For the text-containing cell, return its midpoint in (x, y) coordinate format. 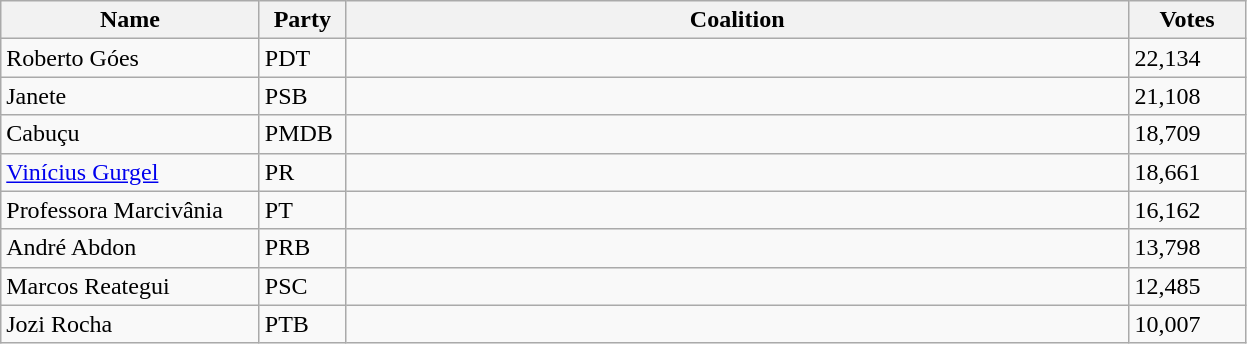
PSB (302, 96)
PT (302, 210)
Roberto Góes (130, 58)
PR (302, 172)
PTB (302, 324)
13,798 (1187, 248)
22,134 (1187, 58)
Cabuçu (130, 134)
Jozi Rocha (130, 324)
18,709 (1187, 134)
10,007 (1187, 324)
Vinícius Gurgel (130, 172)
Coalition (737, 20)
PDT (302, 58)
André Abdon (130, 248)
Votes (1187, 20)
21,108 (1187, 96)
Professora Marcivânia (130, 210)
Party (302, 20)
18,661 (1187, 172)
Name (130, 20)
PMDB (302, 134)
Janete (130, 96)
12,485 (1187, 286)
PSC (302, 286)
16,162 (1187, 210)
Marcos Reategui (130, 286)
PRB (302, 248)
